Pinpoint the cell where the given text exists, returning its (X, Y) midpoint coordinate. 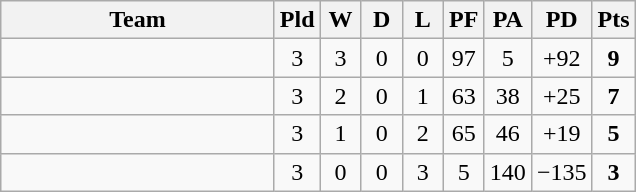
+19 (562, 134)
W (340, 20)
Pts (614, 20)
PD (562, 20)
65 (464, 134)
+92 (562, 58)
63 (464, 96)
Team (138, 20)
L (422, 20)
97 (464, 58)
PF (464, 20)
PA (508, 20)
140 (508, 172)
Pld (297, 20)
38 (508, 96)
+25 (562, 96)
9 (614, 58)
46 (508, 134)
−135 (562, 172)
7 (614, 96)
D (382, 20)
